From the cell containing the given text, extract its center point as (X, Y) coordinate. 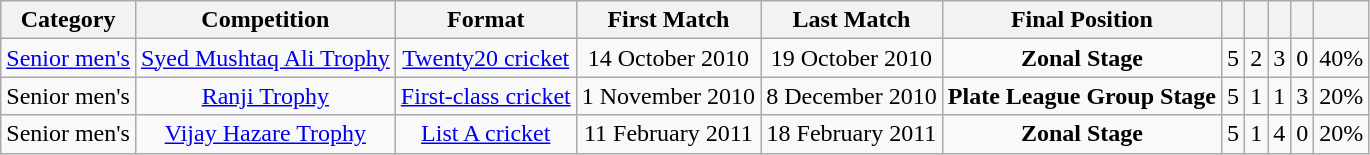
2 (1256, 58)
Format (486, 20)
Twenty20 cricket (486, 58)
Final Position (1082, 20)
Last Match (852, 20)
8 December 2010 (852, 96)
11 February 2011 (668, 134)
40% (1342, 58)
Vijay Hazare Trophy (265, 134)
List A cricket (486, 134)
Category (68, 20)
Syed Mushtaq Ali Trophy (265, 58)
4 (1280, 134)
First Match (668, 20)
Competition (265, 20)
Plate League Group Stage (1082, 96)
14 October 2010 (668, 58)
First-class cricket (486, 96)
1 November 2010 (668, 96)
19 October 2010 (852, 58)
Ranji Trophy (265, 96)
18 February 2011 (852, 134)
